Search for the cell housing the specified text and yield its (x, y) center coordinate. 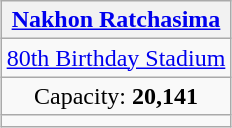
80th Birthday Stadium (116, 58)
Nakhon Ratchasima (116, 20)
Capacity: 20,141 (116, 96)
